Return the (X, Y) coordinate for the center point of the cell that contains the specified text.  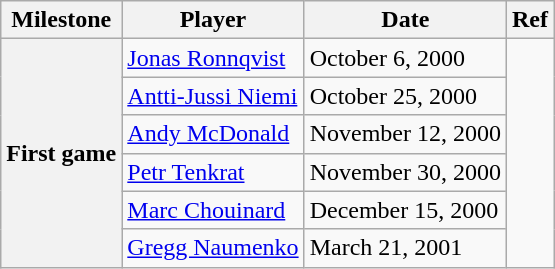
Marc Chouinard (213, 210)
November 12, 2000 (405, 134)
Milestone (62, 20)
Ref (530, 20)
Andy McDonald (213, 134)
First game (62, 153)
Petr Tenkrat (213, 172)
Gregg Naumenko (213, 248)
November 30, 2000 (405, 172)
March 21, 2001 (405, 248)
December 15, 2000 (405, 210)
Date (405, 20)
October 25, 2000 (405, 96)
October 6, 2000 (405, 58)
Jonas Ronnqvist (213, 58)
Antti-Jussi Niemi (213, 96)
Player (213, 20)
